Scan for the cell matching the given text and deliver its [x, y] coordinate at center. 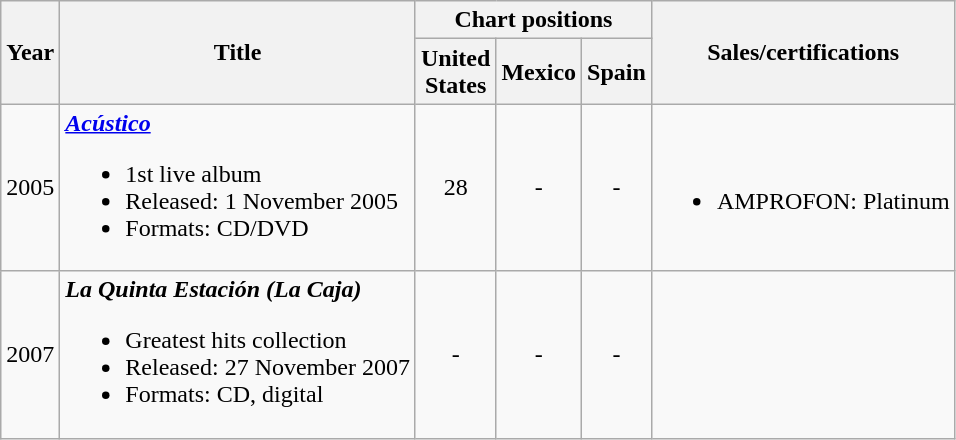
2007 [30, 354]
Sales/certifications [803, 52]
Title [238, 52]
28 [455, 188]
Mexico [539, 72]
Chart positions [533, 20]
2005 [30, 188]
Acústico1st live albumReleased: 1 November 2005Formats: CD/DVD [238, 188]
AMPROFON: Platinum [803, 188]
La Quinta Estación (La Caja)Greatest hits collectionReleased: 27 November 2007Formats: CD, digital [238, 354]
Year [30, 52]
United States [455, 72]
Spain [617, 72]
